For the text-containing cell, return its midpoint in (X, Y) coordinate format. 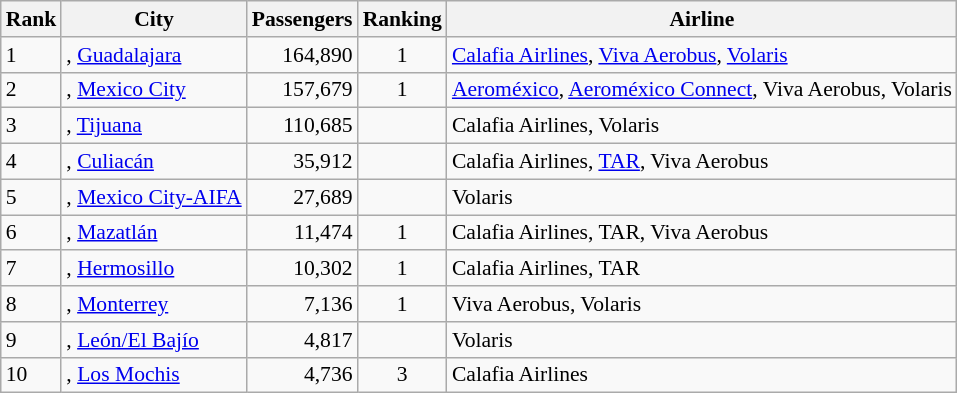
Passengers (302, 19)
, León/El Bajío (154, 340)
110,685 (302, 126)
Aeroméxico, Aeroméxico Connect, Viva Aerobus, Volaris (702, 90)
4 (32, 162)
Airline (702, 19)
8 (32, 304)
, Mazatlán (154, 233)
6 (32, 233)
10 (32, 375)
5 (32, 197)
, Mexico City-AIFA (154, 197)
7 (32, 269)
35,912 (302, 162)
, Monterrey (154, 304)
27,689 (302, 197)
, Los Mochis (154, 375)
Calafia Airlines (702, 375)
Calafia Airlines, Volaris (702, 126)
11,474 (302, 233)
4,817 (302, 340)
, Mexico City (154, 90)
157,679 (302, 90)
Calafia Airlines, Viva Aerobus, Volaris (702, 55)
Ranking (402, 19)
Rank (32, 19)
Viva Aerobus, Volaris (702, 304)
2 (32, 90)
Calafia Airlines, TAR (702, 269)
, Hermosillo (154, 269)
, Guadalajara (154, 55)
7,136 (302, 304)
10,302 (302, 269)
, Tijuana (154, 126)
, Culiacán (154, 162)
164,890 (302, 55)
City (154, 19)
4,736 (302, 375)
9 (32, 340)
